Detect which cell encompasses the target text, then output its (x, y) center coordinate. 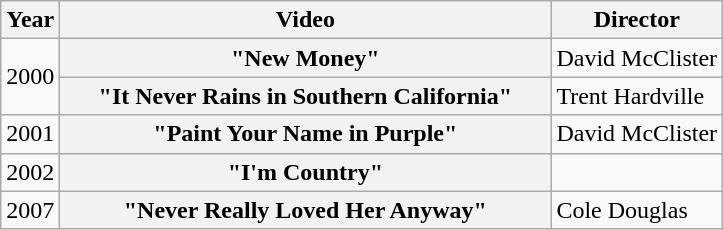
2007 (30, 210)
Trent Hardville (637, 96)
2002 (30, 172)
Cole Douglas (637, 210)
"New Money" (306, 58)
"It Never Rains in Southern California" (306, 96)
Director (637, 20)
"Paint Your Name in Purple" (306, 134)
Year (30, 20)
Video (306, 20)
2001 (30, 134)
"Never Really Loved Her Anyway" (306, 210)
"I'm Country" (306, 172)
2000 (30, 77)
